Provide the [X, Y] coordinate of the cell's center where the given text is located.  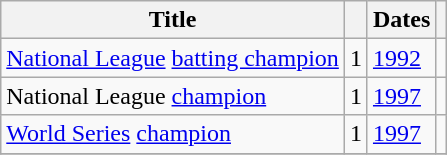
National League batting champion [173, 58]
1992 [401, 58]
National League champion [173, 96]
Dates [401, 20]
World Series champion [173, 134]
Title [173, 20]
